Detect which cell encompasses the target text, then output its [x, y] center coordinate. 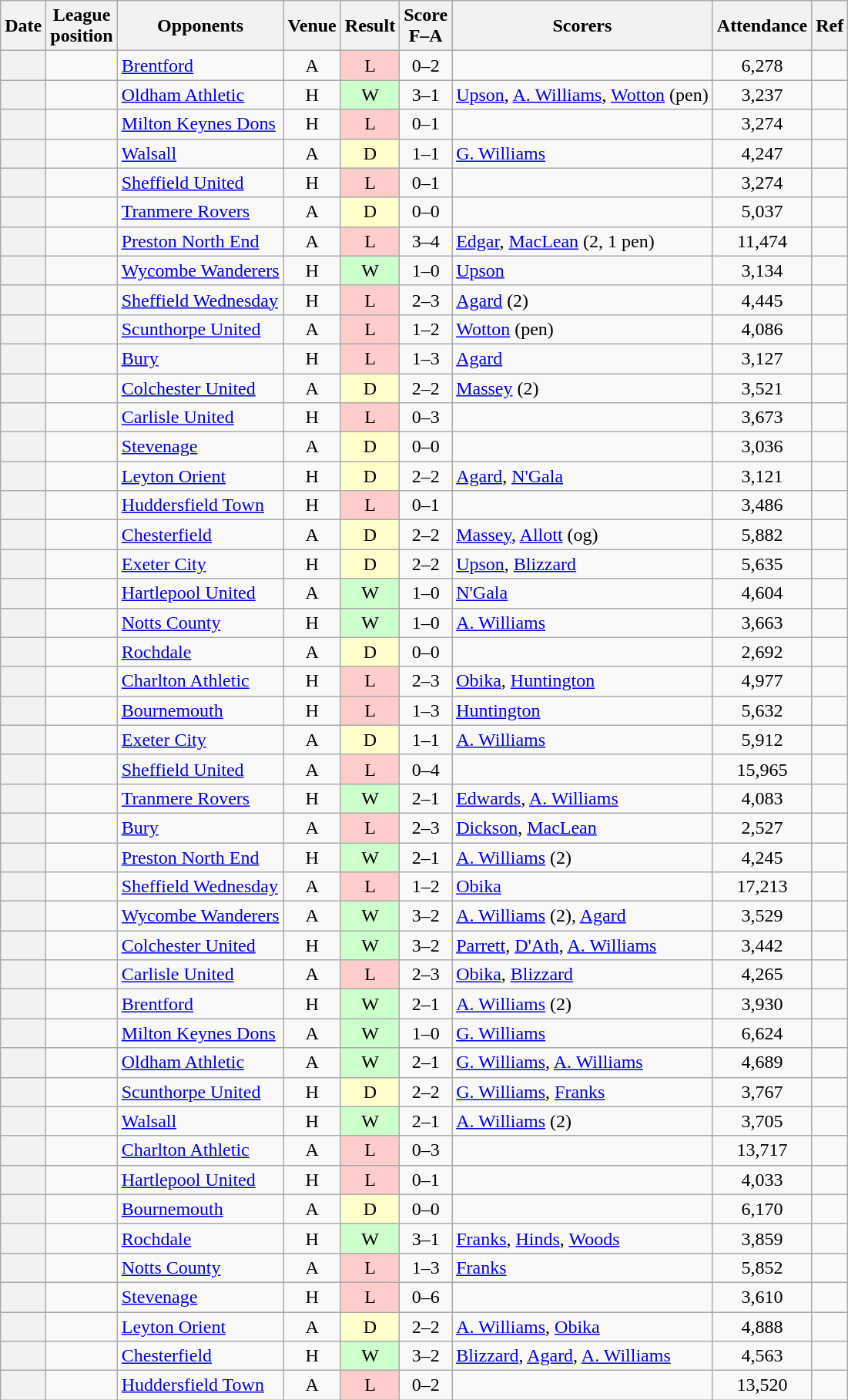
4,083 [762, 798]
3,442 [762, 945]
3,486 [762, 505]
Obika [582, 887]
Scorers [582, 26]
Obika, Blizzard [582, 975]
Agard [582, 358]
Obika, Huntington [582, 681]
3,705 [762, 1121]
2,527 [762, 828]
Edgar, MacLean (2, 1 pen) [582, 241]
2,692 [762, 652]
5,037 [762, 212]
0–4 [426, 769]
Venue [312, 26]
5,632 [762, 710]
13,717 [762, 1150]
3,521 [762, 388]
4,245 [762, 858]
Agard, N'Gala [582, 476]
3,121 [762, 476]
G. Williams, Franks [582, 1092]
Franks [582, 1267]
3,767 [762, 1092]
Huntington [582, 710]
Opponents [200, 26]
Upson [582, 270]
4,265 [762, 975]
Ref [830, 26]
Upson, A. Williams, Wotton (pen) [582, 95]
17,213 [762, 887]
Massey (2) [582, 388]
15,965 [762, 769]
Parrett, D'Ath, A. Williams [582, 945]
4,604 [762, 593]
4,247 [762, 153]
3,673 [762, 418]
3,663 [762, 623]
G. Williams, A. Williams [582, 1063]
Leagueposition [82, 26]
Result [370, 26]
Wotton (pen) [582, 329]
5,852 [762, 1267]
Edwards, A. Williams [582, 798]
3,134 [762, 270]
3,529 [762, 916]
3–4 [426, 241]
Attendance [762, 26]
4,689 [762, 1063]
3,127 [762, 358]
4,888 [762, 1326]
3,859 [762, 1238]
11,474 [762, 241]
4,086 [762, 329]
0–6 [426, 1297]
A. Williams, Obika [582, 1326]
5,912 [762, 740]
4,445 [762, 300]
Agard (2) [582, 300]
3,237 [762, 95]
6,624 [762, 1033]
3,036 [762, 447]
4,033 [762, 1180]
3,930 [762, 1004]
Dickson, MacLean [582, 828]
A. Williams (2), Agard [582, 916]
Franks, Hinds, Woods [582, 1238]
Massey, Allott (og) [582, 535]
5,882 [762, 535]
ScoreF–A [426, 26]
6,278 [762, 65]
Date [23, 26]
6,170 [762, 1209]
N'Gala [582, 593]
4,563 [762, 1356]
3,610 [762, 1297]
Upson, Blizzard [582, 564]
5,635 [762, 564]
Blizzard, Agard, A. Williams [582, 1356]
13,520 [762, 1385]
4,977 [762, 681]
